Search for the cell housing the specified text and yield its (X, Y) center coordinate. 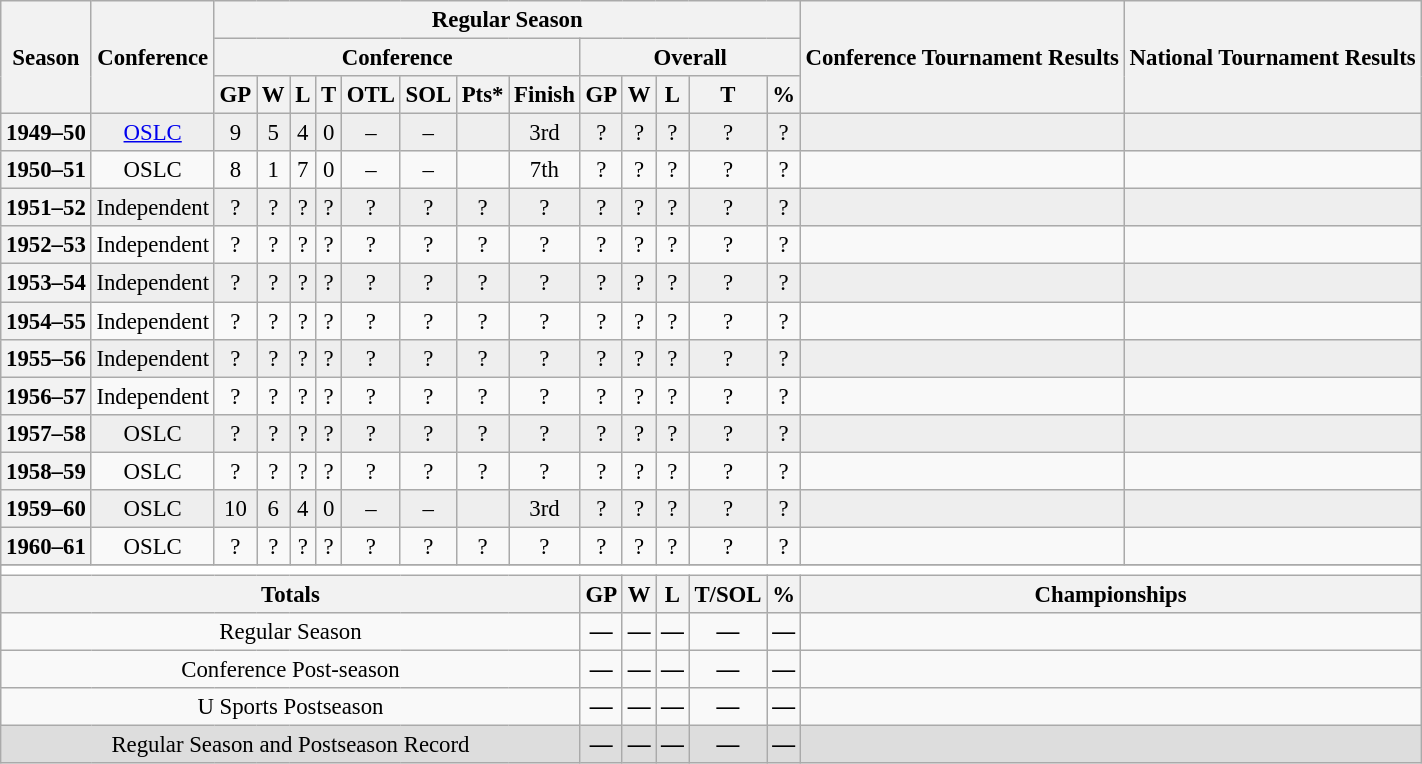
Conference Tournament Results (962, 58)
1 (272, 170)
8 (235, 170)
1957–58 (46, 433)
OTL (370, 95)
6 (272, 509)
7 (303, 170)
10 (235, 509)
Overall (690, 58)
Season (46, 58)
Pts* (482, 95)
1958–59 (46, 471)
1949–50 (46, 133)
1955–56 (46, 358)
National Tournament Results (1272, 58)
U Sports Postseason (290, 707)
1954–55 (46, 321)
Conference Post-season (290, 670)
9 (235, 133)
1956–57 (46, 396)
7th (544, 170)
Regular Season and Postseason Record (290, 745)
T/SOL (728, 594)
Totals (290, 594)
1953–54 (46, 283)
5 (272, 133)
Finish (544, 95)
1960–61 (46, 546)
1959–60 (46, 509)
1951–52 (46, 208)
1952–53 (46, 245)
1950–51 (46, 170)
Championships (1110, 594)
SOL (428, 95)
